Determine the [x, y] coordinate at the center of the cell enclosing the given text.  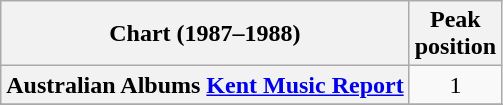
1 [455, 85]
Australian Albums Kent Music Report [205, 85]
Peakposition [455, 34]
Chart (1987–1988) [205, 34]
